Search for the cell housing the specified text and yield its [x, y] center coordinate. 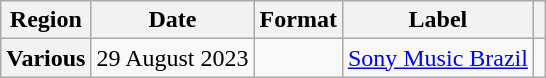
Various [46, 58]
Label [438, 20]
Date [172, 20]
Sony Music Brazil [438, 58]
Region [46, 20]
29 August 2023 [172, 58]
Format [298, 20]
